Scan for the cell matching the given text and deliver its (x, y) coordinate at center. 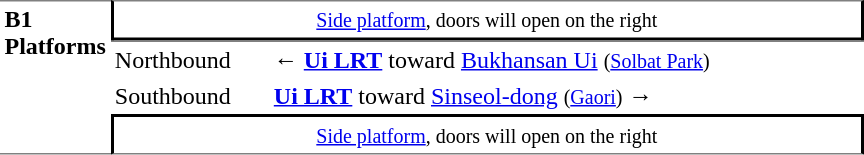
Southbound (190, 96)
B1Platforms (55, 77)
← Ui LRT toward Bukhansan Ui (Solbat Park) (566, 59)
Northbound (190, 59)
Ui LRT toward Sinseol-dong (Gaori) → (566, 96)
